Search for the cell housing the specified text and yield its (X, Y) center coordinate. 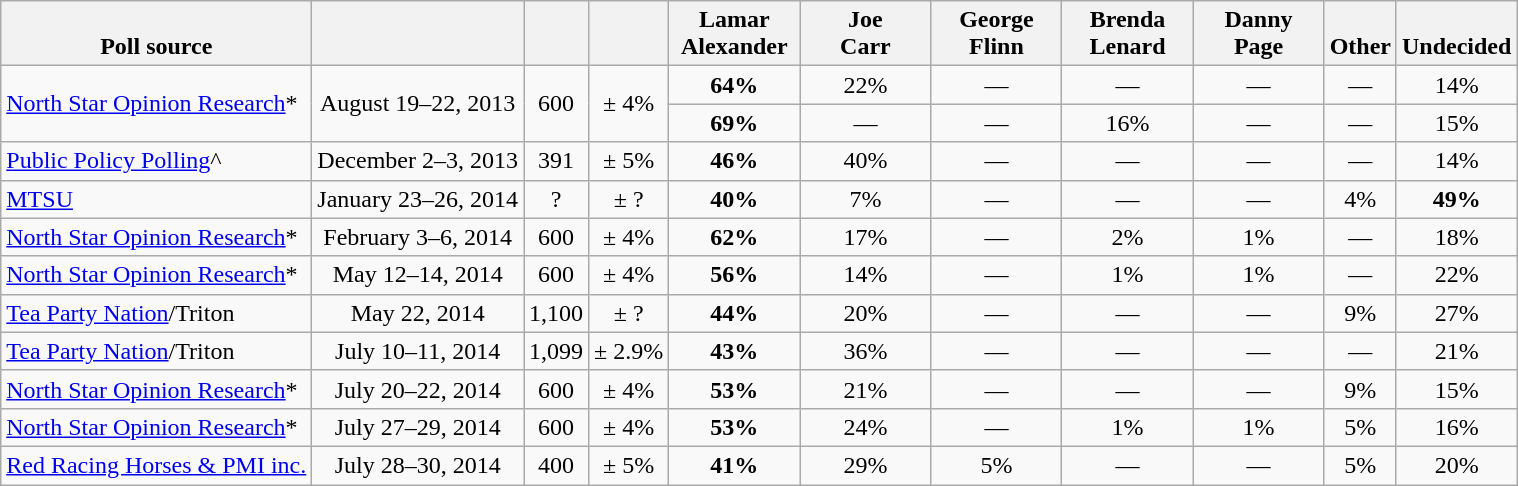
44% (734, 313)
May 12–14, 2014 (418, 275)
Public Policy Polling^ (156, 161)
July 28–30, 2014 (418, 465)
56% (734, 275)
29% (866, 465)
May 22, 2014 (418, 313)
LamarAlexander (734, 34)
± 2.9% (629, 351)
? (556, 199)
July 20–22, 2014 (418, 389)
MTSU (156, 199)
Undecided (1456, 34)
7% (866, 199)
46% (734, 161)
BrendaLenard (1128, 34)
17% (866, 237)
64% (734, 85)
36% (866, 351)
July 27–29, 2014 (418, 427)
Other (1360, 34)
4% (1360, 199)
400 (556, 465)
DannyPage (1258, 34)
27% (1456, 313)
24% (866, 427)
391 (556, 161)
February 3–6, 2014 (418, 237)
49% (1456, 199)
Poll source (156, 34)
Red Racing Horses & PMI inc. (156, 465)
43% (734, 351)
62% (734, 237)
January 23–26, 2014 (418, 199)
December 2–3, 2013 (418, 161)
GeorgeFlinn (996, 34)
JoeCarr (866, 34)
1,100 (556, 313)
18% (1456, 237)
August 19–22, 2013 (418, 104)
July 10–11, 2014 (418, 351)
1,099 (556, 351)
2% (1128, 237)
69% (734, 123)
41% (734, 465)
